From the cell containing the given text, extract its center point as (X, Y) coordinate. 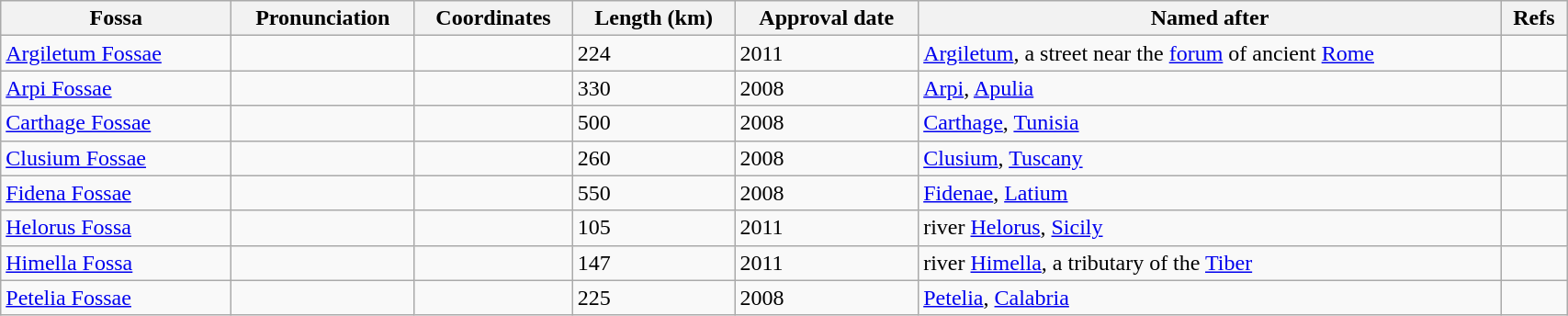
260 (654, 158)
Arpi Fossae (116, 88)
river Helorus, Sicily (1211, 228)
Pronunciation (323, 18)
Fidenae, Latium (1211, 193)
Petelia, Calabria (1211, 298)
Himella Fossa (116, 263)
Fossa (116, 18)
330 (654, 88)
Length (km) (654, 18)
147 (654, 263)
Argiletum Fossae (116, 53)
Clusium, Tuscany (1211, 158)
105 (654, 228)
225 (654, 298)
500 (654, 123)
Helorus Fossa (116, 228)
550 (654, 193)
Carthage, Tunisia (1211, 123)
Petelia Fossae (116, 298)
Carthage Fossae (116, 123)
Refs (1534, 18)
224 (654, 53)
Approval date (827, 18)
Arpi, Apulia (1211, 88)
Argiletum, a street near the forum of ancient Rome (1211, 53)
Clusium Fossae (116, 158)
Named after (1211, 18)
river Himella, a tributary of the Tiber (1211, 263)
Coordinates (493, 18)
Fidena Fossae (116, 193)
